Pinpoint the cell where the given text exists, returning its [x, y] midpoint coordinate. 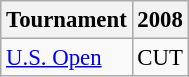
Tournament [66, 20]
U.S. Open [66, 58]
2008 [160, 20]
CUT [160, 58]
